Return [x, y] of the center of cell containing provided text 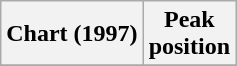
Peakposition [189, 34]
Chart (1997) [72, 34]
